Find where the given text appears and provide that cell's center as [x, y] coordinate. 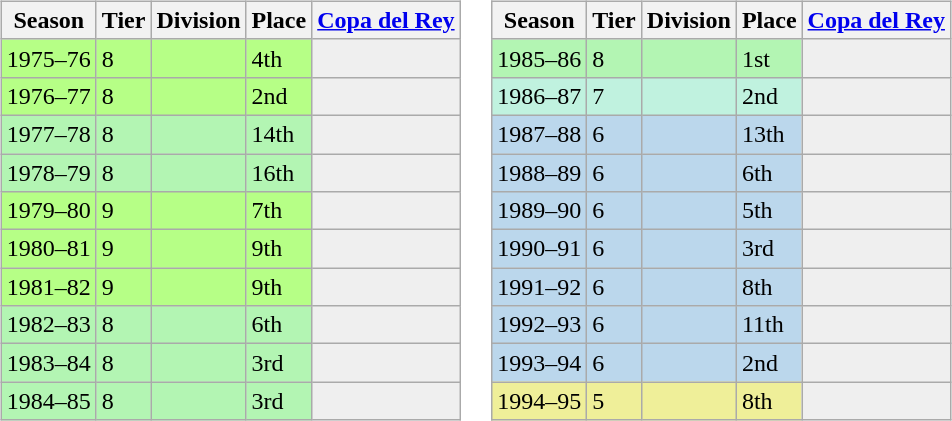
1987–88 [540, 134]
1977–78 [48, 134]
1994–95 [540, 401]
1992–93 [540, 325]
1988–89 [540, 173]
1979–80 [48, 211]
1985–86 [540, 58]
13th [769, 134]
1986–87 [540, 96]
1982–83 [48, 325]
1976–77 [48, 96]
7 [614, 96]
1981–82 [48, 287]
5th [769, 211]
1989–90 [540, 211]
1991–92 [540, 287]
11th [769, 325]
4th [279, 58]
14th [279, 134]
1984–85 [48, 401]
1983–84 [48, 363]
7th [279, 211]
1978–79 [48, 173]
1993–94 [540, 363]
1975–76 [48, 58]
5 [614, 401]
1st [769, 58]
1990–91 [540, 249]
16th [279, 173]
1980–81 [48, 249]
